Return (x, y) of the center of cell containing provided text 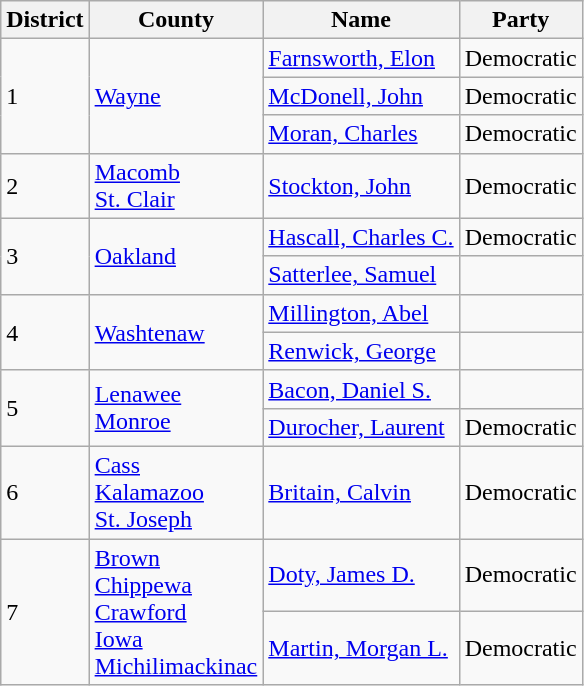
Durocher, Laurent (361, 427)
District (45, 20)
5 (45, 408)
Party (520, 20)
2 (45, 186)
Martin, Morgan L. (361, 648)
Millington, Abel (361, 313)
Wayne (176, 96)
County (176, 20)
CassKalamazooSt. Joseph (176, 492)
LenaweeMonroe (176, 408)
4 (45, 332)
Hascall, Charles C. (361, 237)
6 (45, 492)
Bacon, Daniel S. (361, 389)
7 (45, 611)
Doty, James D. (361, 574)
Name (361, 20)
1 (45, 96)
Satterlee, Samuel (361, 275)
Farnsworth, Elon (361, 58)
MacombSt. Clair (176, 186)
Renwick, George (361, 351)
BrownChippewaCrawfordIowaMichilimackinac (176, 611)
McDonell, John (361, 96)
Oakland (176, 256)
Moran, Charles (361, 134)
Stockton, John (361, 186)
Britain, Calvin (361, 492)
3 (45, 256)
Washtenaw (176, 332)
